Provide the [X, Y] coordinate of the cell's center where the given text is located.  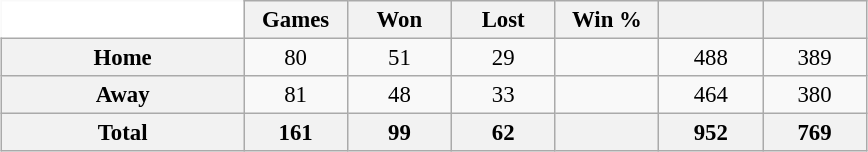
33 [503, 95]
769 [815, 133]
488 [711, 57]
952 [711, 133]
48 [399, 95]
99 [399, 133]
Lost [503, 20]
Home [123, 57]
81 [296, 95]
80 [296, 57]
Won [399, 20]
Games [296, 20]
464 [711, 95]
51 [399, 57]
161 [296, 133]
389 [815, 57]
Win % [607, 20]
29 [503, 57]
380 [815, 95]
62 [503, 133]
Total [123, 133]
Away [123, 95]
